Identify which cell holds the provided text, then report its (X, Y) central coordinate. 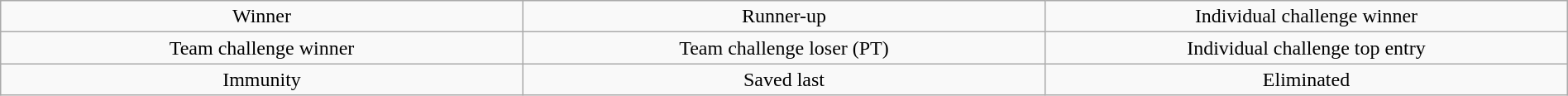
Winner (262, 17)
Eliminated (1307, 79)
Immunity (262, 79)
Team challenge loser (PT) (784, 48)
Team challenge winner (262, 48)
Individual challenge winner (1307, 17)
Individual challenge top entry (1307, 48)
Saved last (784, 79)
Runner-up (784, 17)
